Detect which cell encompasses the target text, then output its (x, y) center coordinate. 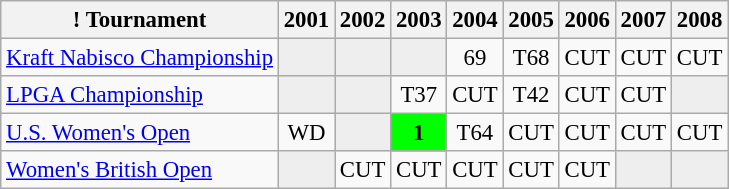
WD (306, 133)
2005 (531, 20)
69 (475, 58)
2003 (419, 20)
2001 (306, 20)
1 (419, 133)
! Tournament (140, 20)
T42 (531, 95)
2008 (699, 20)
2006 (587, 20)
2004 (475, 20)
Kraft Nabisco Championship (140, 58)
2002 (363, 20)
T68 (531, 58)
T37 (419, 95)
T64 (475, 133)
U.S. Women's Open (140, 133)
2007 (643, 20)
Women's British Open (140, 170)
LPGA Championship (140, 95)
